Search for the cell housing the specified text and yield its (X, Y) center coordinate. 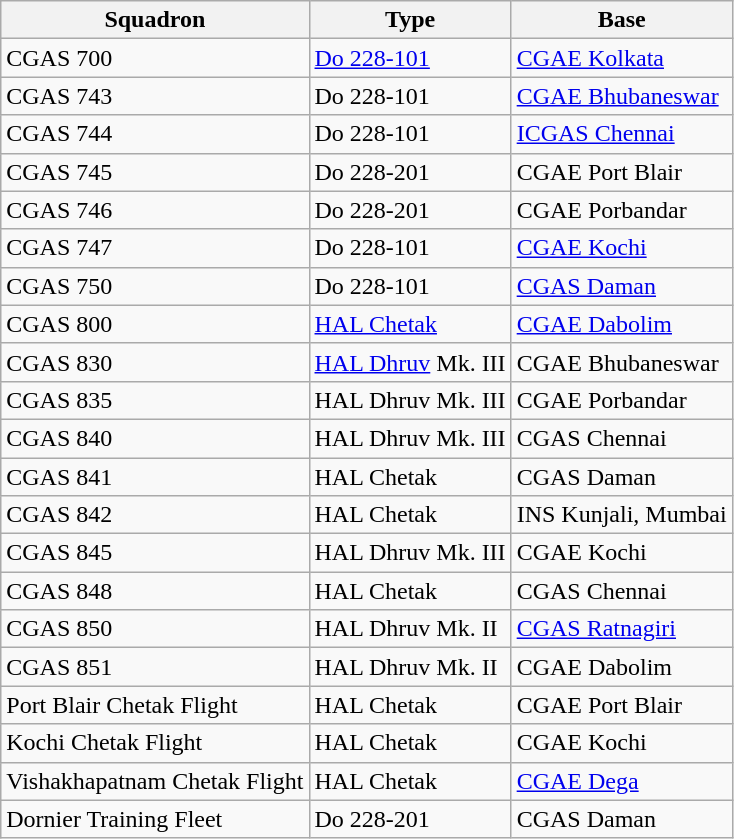
Squadron (155, 20)
CGAS 850 (155, 629)
CGAS 835 (155, 400)
CGAE Dega (622, 781)
Vishakhapatnam Chetak Flight (155, 781)
CGAS 851 (155, 667)
CGAS 747 (155, 248)
Base (622, 20)
CGAS 845 (155, 553)
CGAS 745 (155, 172)
Dornier Training Fleet (155, 819)
CGAS 743 (155, 96)
CGAS 830 (155, 362)
CGAS Ratnagiri (622, 629)
CGAE Kolkata (622, 58)
CGAS 800 (155, 324)
Type (410, 20)
CGAS 744 (155, 134)
CGAS 848 (155, 591)
INS Kunjali, Mumbai (622, 515)
CGAS 700 (155, 58)
Kochi Chetak Flight (155, 743)
CGAS 842 (155, 515)
CGAS 840 (155, 438)
Port Blair Chetak Flight (155, 705)
CGAS 841 (155, 477)
CGAS 746 (155, 210)
ICGAS Chennai (622, 134)
CGAS 750 (155, 286)
